Scan for the cell matching the given text and deliver its (x, y) coordinate at center. 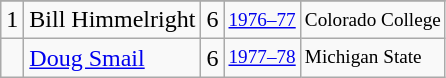
1 (12, 20)
Michigan State (372, 58)
1977–78 (262, 58)
Bill Himmelright (112, 20)
Doug Smail (112, 58)
1976–77 (262, 20)
Colorado College (372, 20)
